Detect which cell encompasses the target text, then output its (X, Y) center coordinate. 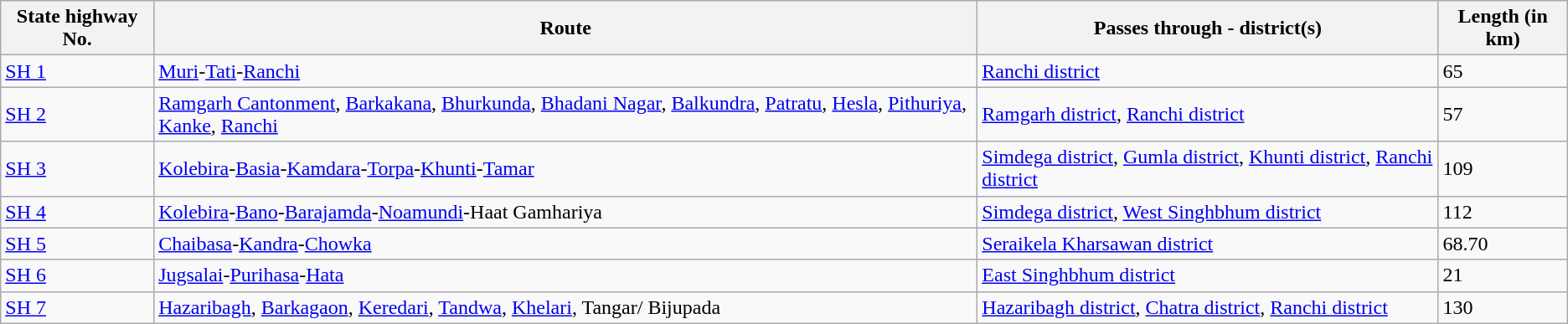
East Singhbhum district (1208, 275)
Ramgarh district, Ranchi district (1208, 114)
SH 7 (77, 307)
Length (in km) (1503, 28)
Chaibasa-Kandra-Chowka (566, 244)
SH 1 (77, 71)
Ramgarh Cantonment, Barkakana, Bhurkunda, Bhadani Nagar, Balkundra, Patratu, Hesla, Pithuriya, Kanke, Ranchi (566, 114)
SH 4 (77, 212)
Kolebira-Bano-Barajamda-Noamundi-Haat Gamhariya (566, 212)
Jugsalai-Purihasa-Hata (566, 275)
Simdega district, West Singhbhum district (1208, 212)
112 (1503, 212)
Hazaribagh district, Chatra district, Ranchi district (1208, 307)
Seraikela Kharsawan district (1208, 244)
SH 6 (77, 275)
SH 5 (77, 244)
SH 2 (77, 114)
Route (566, 28)
Muri-Tati-Ranchi (566, 71)
57 (1503, 114)
State highway No. (77, 28)
Kolebira-Basia-Kamdara-Torpa-Khunti-Tamar (566, 169)
130 (1503, 307)
Simdega district, Gumla district, Khunti district, Ranchi district (1208, 169)
Ranchi district (1208, 71)
21 (1503, 275)
109 (1503, 169)
Hazaribagh, Barkagaon, Keredari, Tandwa, Khelari, Tangar/ Bijupada (566, 307)
68.70 (1503, 244)
SH 3 (77, 169)
65 (1503, 71)
Passes through - district(s) (1208, 28)
